Identify which cell holds the provided text, then report its [X, Y] central coordinate. 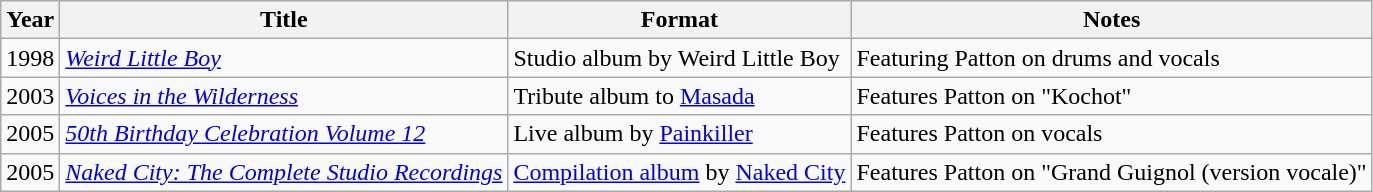
Weird Little Boy [284, 58]
Year [30, 20]
Format [680, 20]
Features Patton on vocals [1112, 134]
Compilation album by Naked City [680, 172]
Features Patton on "Grand Guignol (version vocale)" [1112, 172]
Features Patton on "Kochot" [1112, 96]
1998 [30, 58]
Naked City: The Complete Studio Recordings [284, 172]
Title [284, 20]
50th Birthday Celebration Volume 12 [284, 134]
Studio album by Weird Little Boy [680, 58]
Voices in the Wilderness [284, 96]
2003 [30, 96]
Featuring Patton on drums and vocals [1112, 58]
Live album by Painkiller [680, 134]
Tribute album to Masada [680, 96]
Notes [1112, 20]
